For the text-containing cell, return its midpoint in [X, Y] coordinate format. 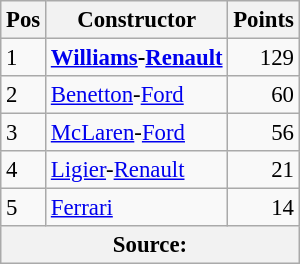
2 [24, 95]
3 [24, 133]
Points [264, 20]
Constructor [137, 20]
Ferrari [137, 208]
Ligier-Renault [137, 170]
Source: [150, 245]
60 [264, 95]
14 [264, 208]
4 [24, 170]
56 [264, 133]
5 [24, 208]
1 [24, 58]
129 [264, 58]
Benetton-Ford [137, 95]
21 [264, 170]
Pos [24, 20]
Williams-Renault [137, 58]
McLaren-Ford [137, 133]
